Detect which cell encompasses the target text, then output its [X, Y] center coordinate. 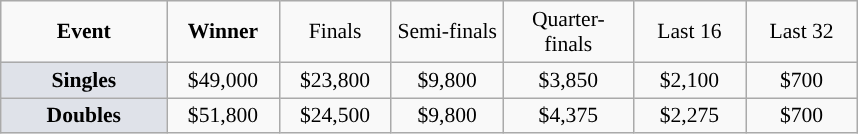
Finals [335, 32]
$2,275 [689, 116]
Last 32 [802, 32]
Semi-finals [447, 32]
Singles [84, 80]
$3,850 [568, 80]
Event [84, 32]
Doubles [84, 116]
$24,500 [335, 116]
$49,000 [223, 80]
$2,100 [689, 80]
$4,375 [568, 116]
$51,800 [223, 116]
Winner [223, 32]
Quarter-finals [568, 32]
$23,800 [335, 80]
Last 16 [689, 32]
